Locate the cell with the specified text and output its (x, y) center coordinate. 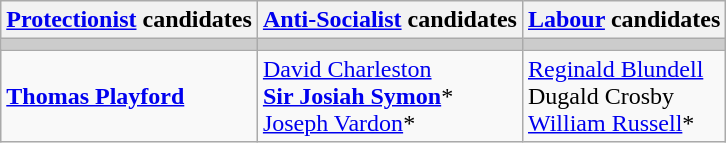
Anti-Socialist candidates (390, 20)
David CharlestonSir Josiah Symon*Joseph Vardon* (390, 96)
Reginald BlundellDugald CrosbyWilliam Russell* (624, 96)
Thomas Playford (130, 96)
Labour candidates (624, 20)
Protectionist candidates (130, 20)
